Pinpoint the cell where the given text exists, returning its (X, Y) midpoint coordinate. 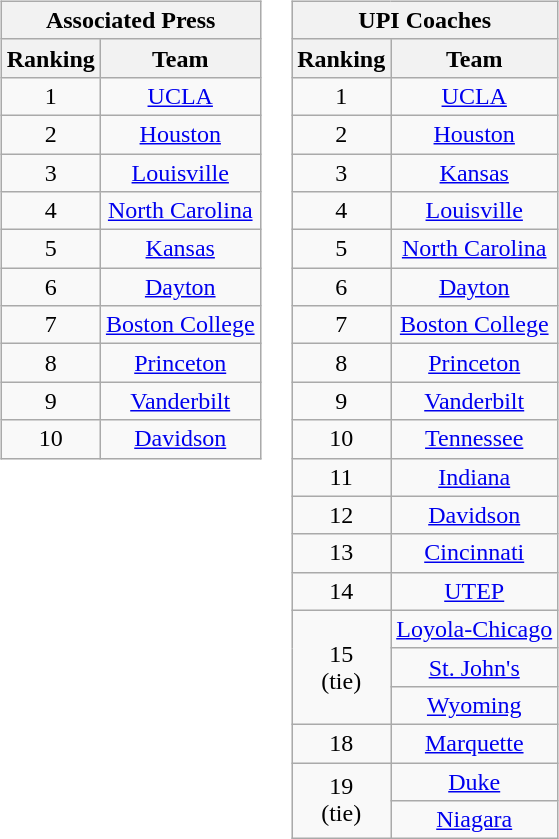
11 (342, 477)
UPI Coaches (425, 20)
14 (342, 591)
Marquette (474, 743)
St. John's (474, 667)
Tennessee (474, 439)
15(tie) (342, 667)
12 (342, 515)
Indiana (474, 477)
UTEP (474, 591)
19(tie) (342, 800)
Niagara (474, 820)
Associated Press (130, 20)
Loyola-Chicago (474, 629)
13 (342, 553)
18 (342, 743)
Duke (474, 781)
Cincinnati (474, 553)
Wyoming (474, 705)
